Extract the [x, y] coordinate from the center of the cell holding the provided text.  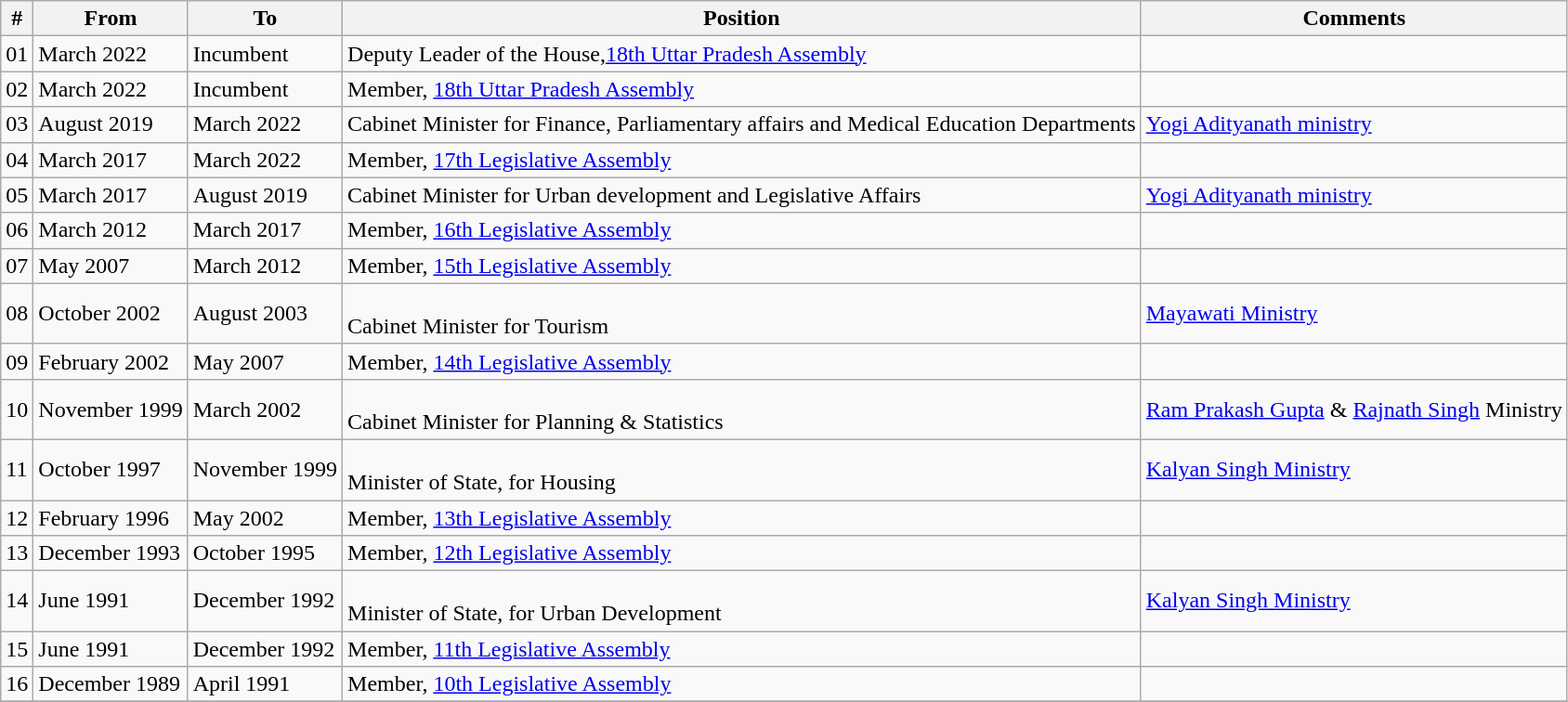
Cabinet Minister for Planning & Statistics [742, 409]
To [265, 19]
From [111, 19]
February 1996 [111, 517]
August 2003 [265, 314]
16 [17, 684]
Position [742, 19]
07 [17, 266]
09 [17, 361]
Cabinet Minister for Finance, Parliamentary affairs and Medical Education Departments [742, 124]
Minister of State, for Housing [742, 470]
Mayawati Ministry [1354, 314]
06 [17, 230]
December 1989 [111, 684]
13 [17, 553]
15 [17, 649]
Member, 14th Legislative Assembly [742, 361]
Ram Prakash Gupta & Rajnath Singh Ministry [1354, 409]
October 1995 [265, 553]
04 [17, 160]
Cabinet Minister for Urban development and Legislative Affairs [742, 195]
Comments [1354, 19]
April 1991 [265, 684]
# [17, 19]
Member, 12th Legislative Assembly [742, 553]
Minister of State, for Urban Development [742, 602]
October 1997 [111, 470]
February 2002 [111, 361]
Member, 16th Legislative Assembly [742, 230]
March 2002 [265, 409]
Cabinet Minister for Tourism [742, 314]
12 [17, 517]
10 [17, 409]
03 [17, 124]
Member, 17th Legislative Assembly [742, 160]
October 2002 [111, 314]
Member, 13th Legislative Assembly [742, 517]
02 [17, 89]
08 [17, 314]
05 [17, 195]
14 [17, 602]
Member, 10th Legislative Assembly [742, 684]
May 2002 [265, 517]
Member, 11th Legislative Assembly [742, 649]
Member, 18th Uttar Pradesh Assembly [742, 89]
01 [17, 54]
December 1993 [111, 553]
Deputy Leader of the House,18th Uttar Pradesh Assembly [742, 54]
Member, 15th Legislative Assembly [742, 266]
11 [17, 470]
